Search for the cell housing the specified text and yield its (x, y) center coordinate. 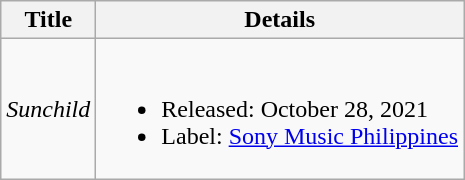
Details (280, 20)
Sunchild (48, 109)
Title (48, 20)
Released: October 28, 2021Label: Sony Music Philippines (280, 109)
